Capture the cell that displays the provided text and extract its (X, Y) central coordinate. 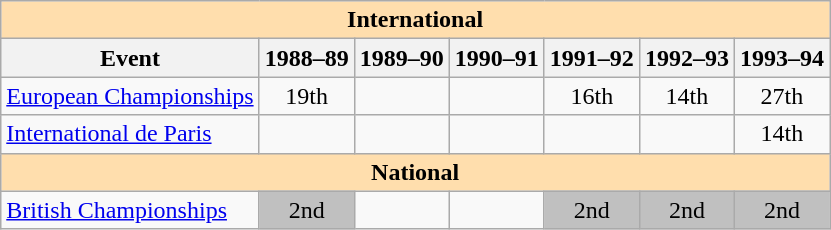
British Championships (130, 210)
European Championships (130, 96)
National (416, 172)
1991–92 (592, 58)
19th (306, 96)
27th (782, 96)
16th (592, 96)
1993–94 (782, 58)
1988–89 (306, 58)
1989–90 (402, 58)
International de Paris (130, 134)
International (416, 20)
1990–91 (496, 58)
Event (130, 58)
1992–93 (686, 58)
